From the cell containing the given text, extract its center point as [x, y] coordinate. 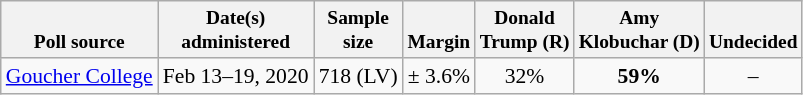
± 3.6% [439, 76]
718 (LV) [358, 76]
AmyKlobuchar (D) [639, 30]
Feb 13–19, 2020 [236, 76]
Date(s)administered [236, 30]
32% [524, 76]
59% [639, 76]
– [753, 76]
Samplesize [358, 30]
Poll source [80, 30]
Undecided [753, 30]
DonaldTrump (R) [524, 30]
Goucher College [80, 76]
Margin [439, 30]
